From the cell containing the given text, extract its center point as [x, y] coordinate. 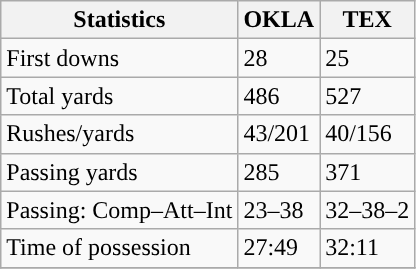
371 [368, 172]
285 [279, 172]
43/201 [279, 134]
527 [368, 96]
32–38–2 [368, 210]
Passing yards [120, 172]
486 [279, 96]
Total yards [120, 96]
Time of possession [120, 248]
TEX [368, 20]
40/156 [368, 134]
28 [279, 58]
27:49 [279, 248]
Passing: Comp–Att–Int [120, 210]
OKLA [279, 20]
Statistics [120, 20]
25 [368, 58]
First downs [120, 58]
32:11 [368, 248]
Rushes/yards [120, 134]
23–38 [279, 210]
